Return [X, Y] of the center of cell containing provided text 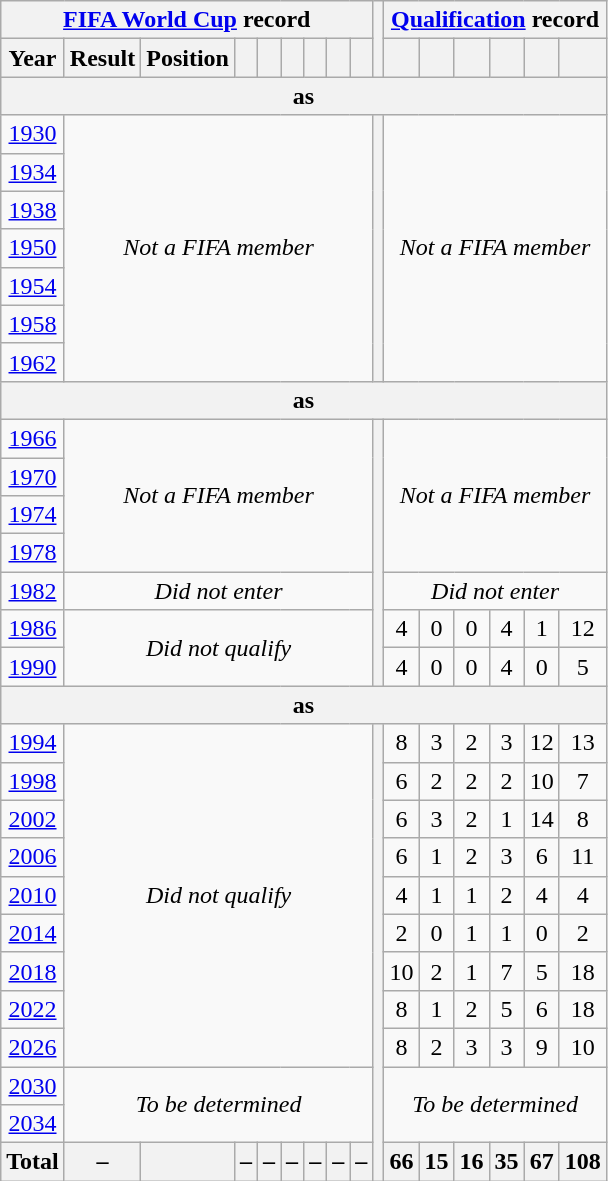
1978 [33, 553]
1966 [33, 438]
2026 [33, 1047]
1934 [33, 172]
14 [542, 819]
2030 [33, 1085]
Result [102, 58]
Qualification record [495, 20]
FIFA World Cup record [187, 20]
9 [542, 1047]
13 [582, 743]
2018 [33, 971]
1974 [33, 515]
1938 [33, 210]
1994 [33, 743]
2002 [33, 819]
Total [33, 1162]
1962 [33, 362]
11 [582, 857]
1982 [33, 591]
2034 [33, 1124]
108 [582, 1162]
66 [402, 1162]
1954 [33, 286]
1930 [33, 134]
Position [188, 58]
2006 [33, 857]
1986 [33, 629]
1970 [33, 477]
1990 [33, 667]
67 [542, 1162]
15 [436, 1162]
1998 [33, 781]
1950 [33, 248]
2010 [33, 895]
16 [472, 1162]
Year [33, 58]
1958 [33, 324]
2014 [33, 933]
35 [506, 1162]
2022 [33, 1009]
